Return the [X, Y] coordinate for the center point of the cell that contains the specified text.  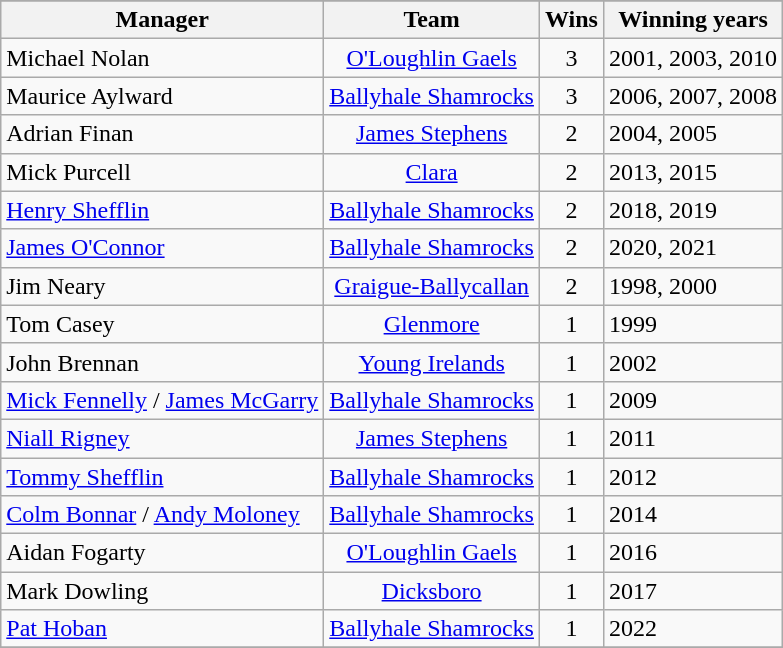
James O'Connor [162, 248]
2020, 2021 [692, 248]
2009 [692, 400]
Tom Casey [162, 324]
2002 [692, 362]
Glenmore [432, 324]
John Brennan [162, 362]
Aidan Fogarty [162, 553]
2018, 2019 [692, 210]
Niall Rigney [162, 438]
Tommy Shefflin [162, 477]
1998, 2000 [692, 286]
2001, 2003, 2010 [692, 58]
Pat Hoban [162, 629]
Wins [571, 20]
2006, 2007, 2008 [692, 96]
2017 [692, 591]
Team [432, 20]
Adrian Finan [162, 134]
Mark Dowling [162, 591]
2013, 2015 [692, 172]
Mick Fennelly / James McGarry [162, 400]
Jim Neary [162, 286]
2011 [692, 438]
Michael Nolan [162, 58]
Colm Bonnar / Andy Moloney [162, 515]
2004, 2005 [692, 134]
Henry Shefflin [162, 210]
2014 [692, 515]
Young Irelands [432, 362]
2016 [692, 553]
Manager [162, 20]
Dicksboro [432, 591]
Mick Purcell [162, 172]
Winning years [692, 20]
2022 [692, 629]
1999 [692, 324]
2012 [692, 477]
Graigue-Ballycallan [432, 286]
Clara [432, 172]
Maurice Aylward [162, 96]
